Determine the [x, y] coordinate at the center of the cell enclosing the given text.  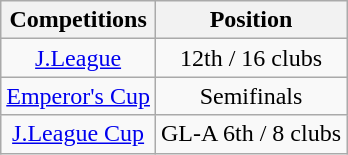
J.League [78, 58]
12th / 16 clubs [250, 58]
J.League Cup [78, 134]
Semifinals [250, 96]
Position [250, 20]
GL-A 6th / 8 clubs [250, 134]
Competitions [78, 20]
Emperor's Cup [78, 96]
